Locate the cell with the specified text and output its (X, Y) center coordinate. 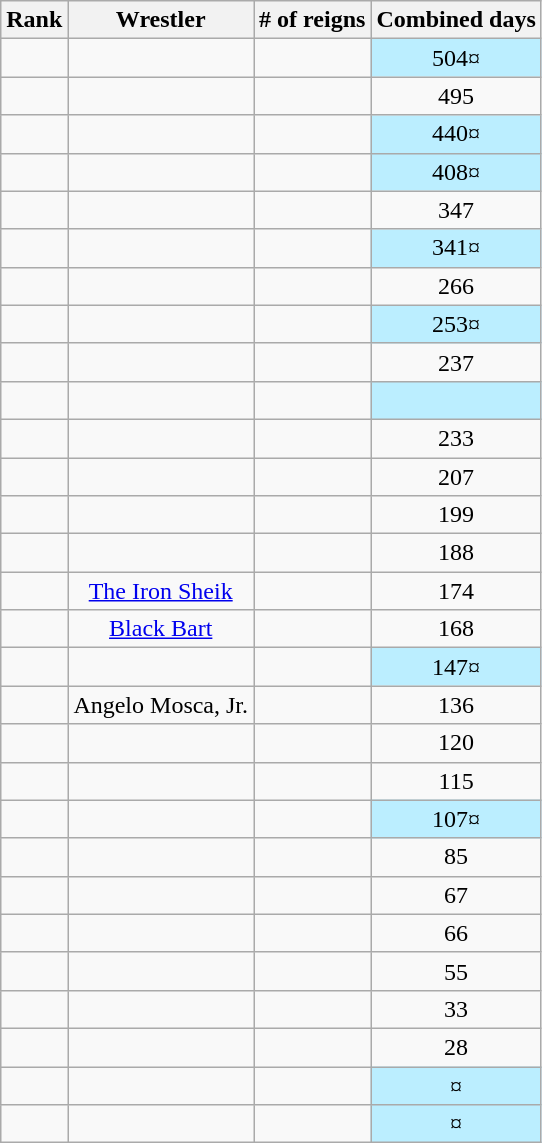
199 (456, 515)
504¤ (456, 58)
188 (456, 553)
347 (456, 210)
440¤ (456, 134)
207 (456, 477)
495 (456, 96)
168 (456, 629)
Combined days (456, 20)
341¤ (456, 248)
# of reigns (312, 20)
85 (456, 857)
120 (456, 743)
55 (456, 971)
237 (456, 362)
Black Bart (161, 629)
Wrestler (161, 20)
33 (456, 1009)
28 (456, 1047)
66 (456, 933)
Angelo Mosca, Jr. (161, 705)
174 (456, 591)
115 (456, 781)
266 (456, 286)
253¤ (456, 324)
107¤ (456, 819)
The Iron Sheik (161, 591)
136 (456, 705)
Rank (34, 20)
233 (456, 438)
147¤ (456, 667)
67 (456, 895)
408¤ (456, 172)
